Identify which cell holds the provided text, then report its (X, Y) central coordinate. 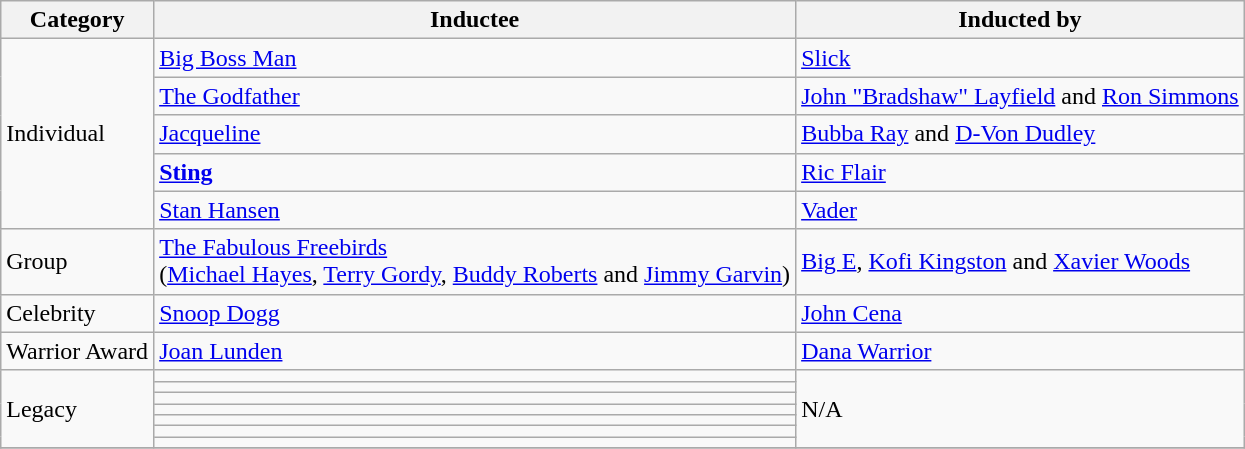
Individual (78, 134)
Stan Hansen (475, 210)
Warrior Award (78, 351)
Inducted by (1020, 20)
Snoop Dogg (475, 313)
John Cena (1020, 313)
John "Bradshaw" Layfield and Ron Simmons (1020, 96)
Legacy (78, 408)
Dana Warrior (1020, 351)
Big Boss Man (475, 58)
Group (78, 262)
Sting (475, 172)
Celebrity (78, 313)
Joan Lunden (475, 351)
The Godfather (475, 96)
Vader (1020, 210)
Inductee (475, 20)
Big E, Kofi Kingston and Xavier Woods (1020, 262)
Bubba Ray and D-Von Dudley (1020, 134)
Slick (1020, 58)
Category (78, 20)
N/A (1020, 408)
The Fabulous Freebirds(Michael Hayes, Terry Gordy, Buddy Roberts and Jimmy Garvin) (475, 262)
Ric Flair (1020, 172)
Jacqueline (475, 134)
